Determine the (x, y) coordinate at the center of the cell enclosing the given text.  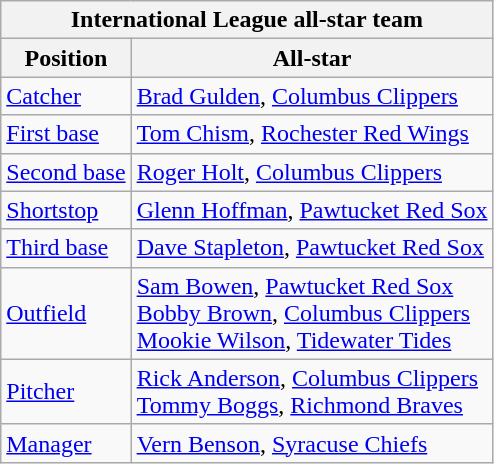
Tom Chism, Rochester Red Wings (312, 134)
Position (66, 58)
All-star (312, 58)
Glenn Hoffman, Pawtucket Red Sox (312, 210)
Pitcher (66, 392)
Manager (66, 443)
Dave Stapleton, Pawtucket Red Sox (312, 248)
Outfield (66, 313)
International League all-star team (247, 20)
Rick Anderson, Columbus Clippers Tommy Boggs, Richmond Braves (312, 392)
Third base (66, 248)
Roger Holt, Columbus Clippers (312, 172)
Sam Bowen, Pawtucket Red Sox Bobby Brown, Columbus Clippers Mookie Wilson, Tidewater Tides (312, 313)
Second base (66, 172)
Vern Benson, Syracuse Chiefs (312, 443)
Shortstop (66, 210)
Brad Gulden, Columbus Clippers (312, 96)
First base (66, 134)
Catcher (66, 96)
